Locate the cell with the specified text and output its [x, y] center coordinate. 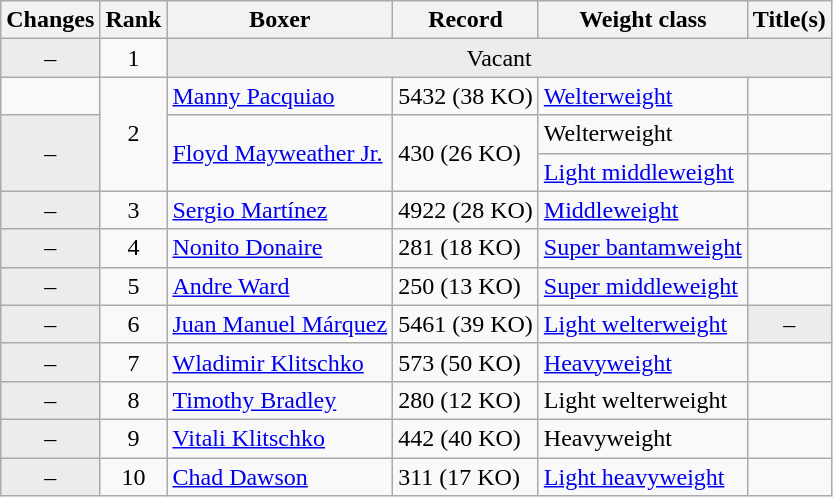
Light heavyweight [642, 477]
2 [134, 134]
6 [134, 324]
Record [466, 20]
Andre Ward [280, 286]
Vitali Klitschko [280, 438]
250 (13 KO) [466, 286]
280 (12 KO) [466, 400]
Super bantamweight [642, 248]
9 [134, 438]
Weight class [642, 20]
1 [134, 58]
7 [134, 362]
Changes [50, 20]
Timothy Bradley [280, 400]
Rank [134, 20]
Nonito Donaire [280, 248]
3 [134, 210]
5461 (39 KO) [466, 324]
5 [134, 286]
311 (17 KO) [466, 477]
Sergio Martínez [280, 210]
8 [134, 400]
430 (26 KO) [466, 153]
Chad Dawson [280, 477]
Boxer [280, 20]
Floyd Mayweather Jr. [280, 153]
Manny Pacquiao [280, 96]
Juan Manuel Márquez [280, 324]
442 (40 KO) [466, 438]
Title(s) [789, 20]
4922 (28 KO) [466, 210]
Middleweight [642, 210]
Wladimir Klitschko [280, 362]
573 (50 KO) [466, 362]
10 [134, 477]
Light middleweight [642, 172]
Vacant [499, 58]
281 (18 KO) [466, 248]
Super middleweight [642, 286]
5432 (38 KO) [466, 96]
4 [134, 248]
